Detect which cell encompasses the target text, then output its (X, Y) center coordinate. 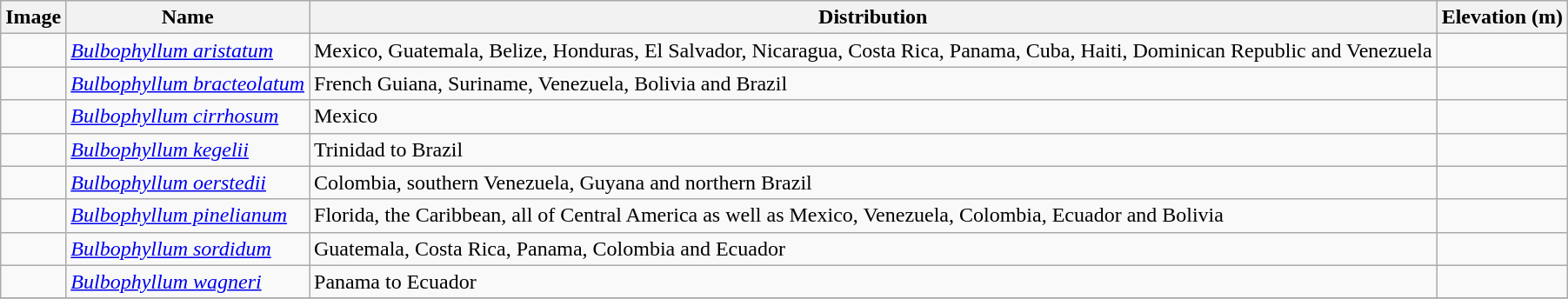
Distribution (873, 17)
Bulbophyllum kegelii (188, 149)
Bulbophyllum wagneri (188, 282)
Bulbophyllum aristatum (188, 50)
Elevation (m) (1502, 17)
French Guiana, Suriname, Venezuela, Bolivia and Brazil (873, 83)
Bulbophyllum bracteolatum (188, 83)
Bulbophyllum oerstedii (188, 183)
Bulbophyllum sordidum (188, 249)
Bulbophyllum pinelianum (188, 216)
Name (188, 17)
Florida, the Caribbean, all of Central America as well as Mexico, Venezuela, Colombia, Ecuador and Bolivia (873, 216)
Image (33, 17)
Mexico (873, 116)
Colombia, southern Venezuela, Guyana and northern Brazil (873, 183)
Mexico, Guatemala, Belize, Honduras, El Salvador, Nicaragua, Costa Rica, Panama, Cuba, Haiti, Dominican Republic and Venezuela (873, 50)
Bulbophyllum cirrhosum (188, 116)
Trinidad to Brazil (873, 149)
Panama to Ecuador (873, 282)
Guatemala, Costa Rica, Panama, Colombia and Ecuador (873, 249)
